Scan for the cell matching the given text and deliver its (x, y) coordinate at center. 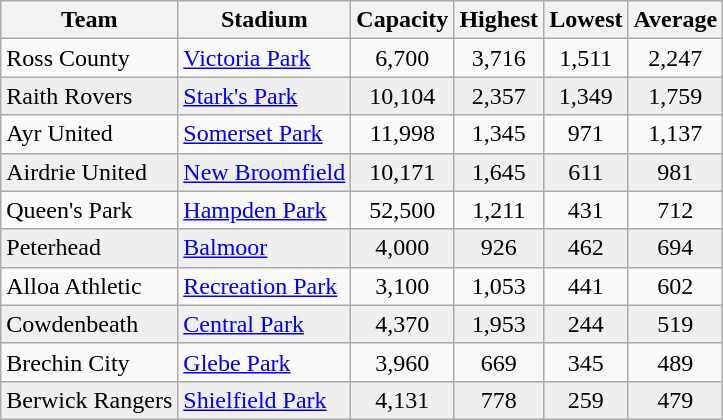
52,500 (402, 210)
Somerset Park (264, 134)
611 (586, 172)
6,700 (402, 58)
602 (676, 286)
1,137 (676, 134)
Team (90, 20)
Airdrie United (90, 172)
Glebe Park (264, 362)
712 (676, 210)
Recreation Park (264, 286)
1,511 (586, 58)
Brechin City (90, 362)
Central Park (264, 324)
1,349 (586, 96)
345 (586, 362)
Average (676, 20)
Ayr United (90, 134)
4,000 (402, 248)
Berwick Rangers (90, 400)
Stark's Park (264, 96)
Highest (499, 20)
Balmoor (264, 248)
259 (586, 400)
10,171 (402, 172)
Queen's Park (90, 210)
431 (586, 210)
1,953 (499, 324)
1,053 (499, 286)
462 (586, 248)
2,247 (676, 58)
4,370 (402, 324)
3,716 (499, 58)
981 (676, 172)
Cowdenbeath (90, 324)
Lowest (586, 20)
694 (676, 248)
New Broomfield (264, 172)
2,357 (499, 96)
519 (676, 324)
Shielfield Park (264, 400)
441 (586, 286)
4,131 (402, 400)
10,104 (402, 96)
Stadium (264, 20)
3,960 (402, 362)
Capacity (402, 20)
1,211 (499, 210)
Alloa Athletic (90, 286)
Ross County (90, 58)
11,998 (402, 134)
Victoria Park (264, 58)
Peterhead (90, 248)
971 (586, 134)
Hampden Park (264, 210)
669 (499, 362)
3,100 (402, 286)
244 (586, 324)
1,345 (499, 134)
778 (499, 400)
479 (676, 400)
Raith Rovers (90, 96)
1,759 (676, 96)
1,645 (499, 172)
926 (499, 248)
489 (676, 362)
